Locate the cell with the specified text and output its (x, y) center coordinate. 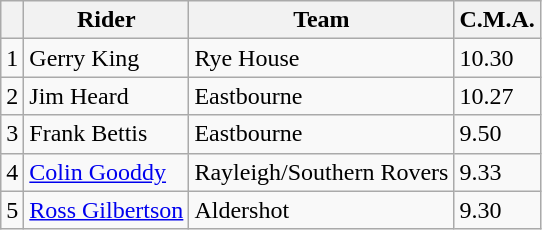
10.27 (497, 96)
Rayleigh/Southern Rovers (322, 172)
Ross Gilbertson (106, 210)
2 (12, 96)
Jim Heard (106, 96)
9.33 (497, 172)
Rider (106, 20)
Team (322, 20)
10.30 (497, 58)
Colin Gooddy (106, 172)
C.M.A. (497, 20)
9.30 (497, 210)
4 (12, 172)
1 (12, 58)
Aldershot (322, 210)
Frank Bettis (106, 134)
Gerry King (106, 58)
Rye House (322, 58)
3 (12, 134)
5 (12, 210)
9.50 (497, 134)
